Search for the cell housing the specified text and yield its [X, Y] center coordinate. 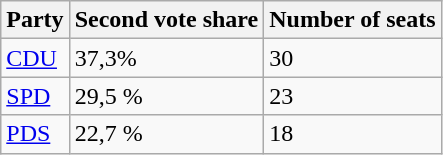
PDS [35, 134]
30 [352, 58]
23 [352, 96]
29,5 % [166, 96]
Second vote share [166, 20]
SPD [35, 96]
CDU [35, 58]
37,3% [166, 58]
Number of seats [352, 20]
22,7 % [166, 134]
Party [35, 20]
18 [352, 134]
